Return the (x, y) coordinate for the center point of the cell that contains the specified text.  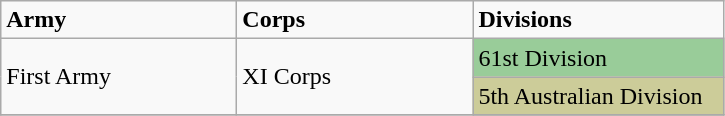
Divisions (598, 20)
XI Corps (355, 77)
First Army (119, 77)
5th Australian Division (598, 96)
Corps (355, 20)
Army (119, 20)
61st Division (598, 58)
